Identify which cell holds the provided text, then report its (X, Y) central coordinate. 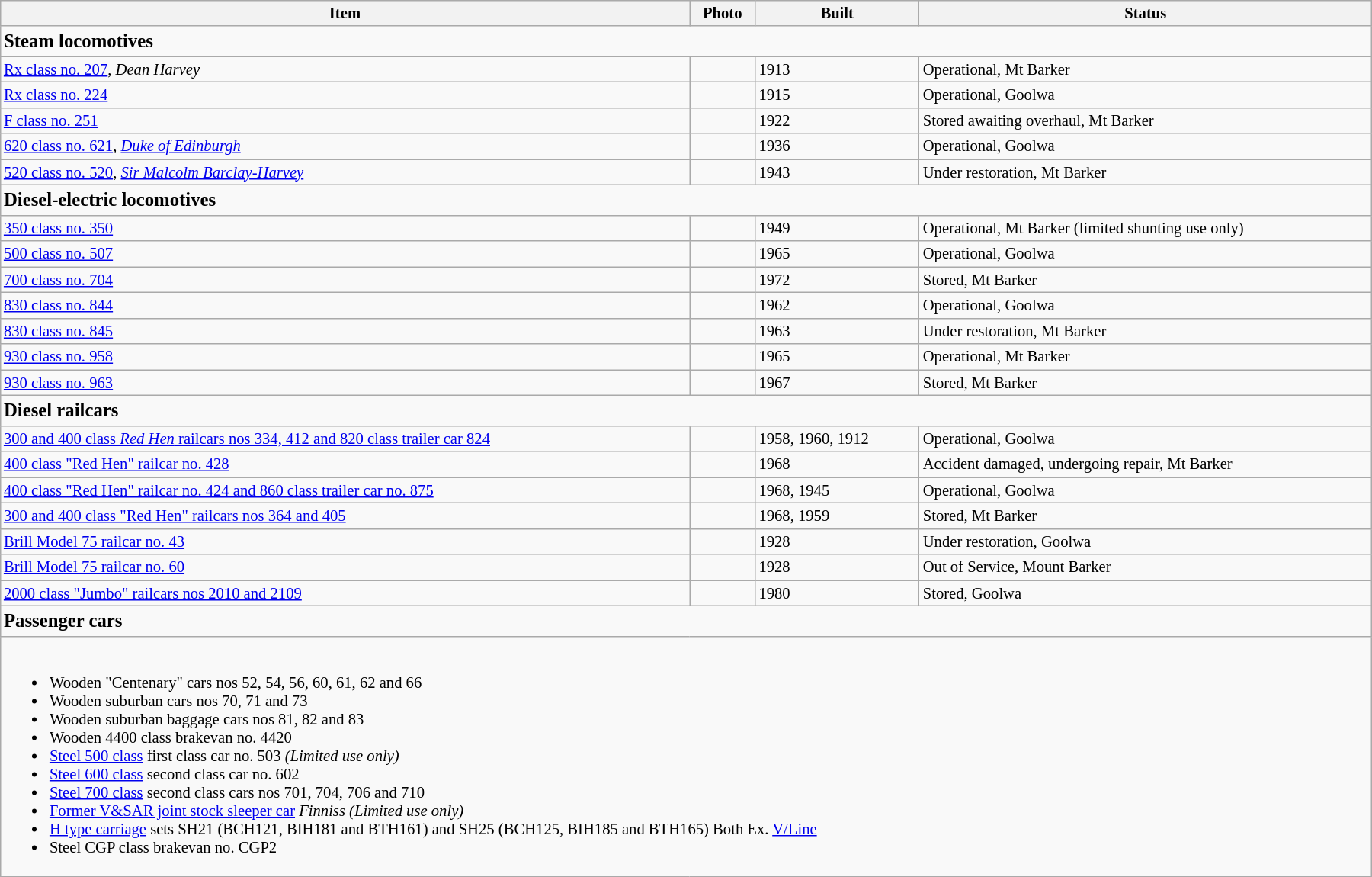
1922 (837, 120)
830 class no. 844 (345, 306)
F class no. 251 (345, 120)
Photo (723, 13)
2000 class "Jumbo" railcars nos 2010 and 2109 (345, 593)
300 and 400 class Red Hen railcars nos 334, 412 and 820 class trailer car 824 (345, 438)
830 class no. 845 (345, 331)
1936 (837, 146)
1943 (837, 172)
1980 (837, 593)
Stored, Goolwa (1146, 593)
Out of Service, Mount Barker (1146, 567)
700 class no. 704 (345, 280)
520 class no. 520, Sir Malcolm Barclay-Harvey (345, 172)
Brill Model 75 railcar no. 43 (345, 541)
1963 (837, 331)
1968, 1959 (837, 516)
Steam locomotives (686, 41)
Operational, Mt Barker (limited shunting use only) (1146, 228)
500 class no. 507 (345, 254)
Passenger cars (686, 622)
1967 (837, 383)
620 class no. 621, Duke of Edinburgh (345, 146)
Brill Model 75 railcar no. 60 (345, 567)
Accident damaged, undergoing repair, Mt Barker (1146, 464)
Built (837, 13)
Stored awaiting overhaul, Mt Barker (1146, 120)
1972 (837, 280)
300 and 400 class "Red Hen" railcars nos 364 and 405 (345, 516)
1962 (837, 306)
400 class "Red Hen" railcar no. 428 (345, 464)
Under restoration, Goolwa (1146, 541)
350 class no. 350 (345, 228)
Rx class no. 207, Dean Harvey (345, 69)
Rx class no. 224 (345, 95)
Item (345, 13)
Diesel railcars (686, 411)
1915 (837, 95)
1958, 1960, 1912 (837, 438)
Status (1146, 13)
1968 (837, 464)
930 class no. 963 (345, 383)
1949 (837, 228)
1913 (837, 69)
Diesel-electric locomotives (686, 201)
930 class no. 958 (345, 357)
400 class "Red Hen" railcar no. 424 and 860 class trailer car no. 875 (345, 490)
1968, 1945 (837, 490)
